Identify which cell holds the provided text, then report its [X, Y] central coordinate. 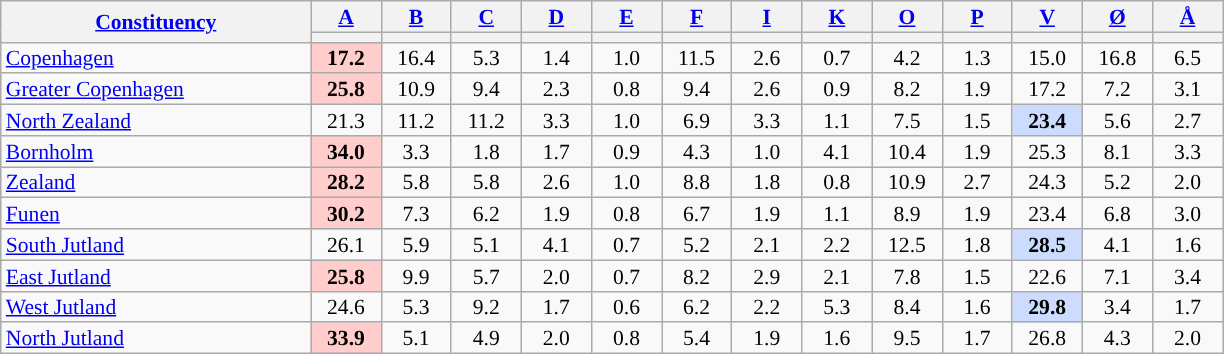
0.6 [626, 306]
16.4 [416, 58]
F [697, 16]
4.2 [907, 58]
16.8 [1117, 58]
Copenhagen [156, 58]
6.8 [1117, 214]
Bornholm [156, 152]
7.5 [907, 120]
5.9 [416, 244]
Greater Copenhagen [156, 90]
28.2 [346, 182]
B [416, 16]
9.5 [907, 338]
24.3 [1047, 182]
21.3 [346, 120]
7.8 [907, 276]
E [626, 16]
D [556, 16]
9.2 [486, 306]
North Zealand [156, 120]
East Jutland [156, 276]
6.5 [1187, 58]
4.9 [486, 338]
9.9 [416, 276]
O [907, 16]
8.9 [907, 214]
K [837, 16]
25.3 [1047, 152]
5.6 [1117, 120]
5.4 [697, 338]
1.3 [977, 58]
Å [1187, 16]
1.4 [556, 58]
5.7 [486, 276]
A [346, 16]
7.2 [1117, 90]
26.8 [1047, 338]
Zealand [156, 182]
29.8 [1047, 306]
I [767, 16]
3.0 [1187, 214]
Ø [1117, 16]
7.1 [1117, 276]
2.3 [556, 90]
North Jutland [156, 338]
8.1 [1117, 152]
10.4 [907, 152]
24.6 [346, 306]
3.1 [1187, 90]
8.4 [907, 306]
West Jutland [156, 306]
South Jutland [156, 244]
6.7 [697, 214]
7.3 [416, 214]
P [977, 16]
2.9 [767, 276]
28.5 [1047, 244]
Funen [156, 214]
8.8 [697, 182]
26.1 [346, 244]
6.9 [697, 120]
30.2 [346, 214]
15.0 [1047, 58]
V [1047, 16]
12.5 [907, 244]
Constituency [156, 22]
22.6 [1047, 276]
C [486, 16]
34.0 [346, 152]
11.5 [697, 58]
33.9 [346, 338]
